Search for the cell housing the specified text and yield its (X, Y) center coordinate. 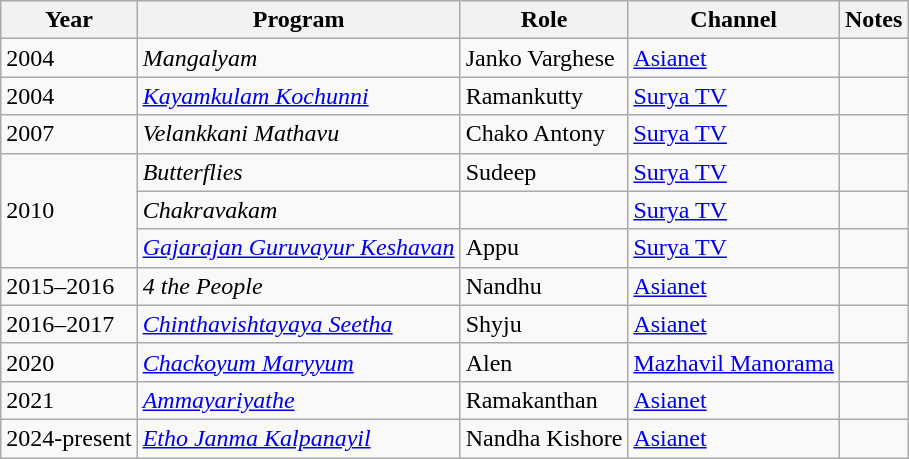
2024-present (69, 438)
Gajarajan Guruvayur Keshavan (298, 248)
Channel (734, 20)
Ramakanthan (544, 400)
Etho Janma Kalpanayil (298, 438)
Ramankutty (544, 96)
Year (69, 20)
2010 (69, 210)
2021 (69, 400)
Notes (874, 20)
Role (544, 20)
2015–2016 (69, 286)
Ammayariyathe (298, 400)
Appu (544, 248)
Velankkani Mathavu (298, 134)
Chinthavishtayaya Seetha (298, 324)
Chackoyum Maryyum (298, 362)
Chako Antony (544, 134)
Chakravakam (298, 210)
Mangalyam (298, 58)
Mazhavil Manorama (734, 362)
Nandhu (544, 286)
Janko Varghese (544, 58)
2020 (69, 362)
Sudeep (544, 172)
Kayamkulam Kochunni (298, 96)
2007 (69, 134)
Alen (544, 362)
4 the People (298, 286)
Butterflies (298, 172)
Shyju (544, 324)
Nandha Kishore (544, 438)
2016–2017 (69, 324)
Program (298, 20)
